Search for the cell housing the specified text and yield its [X, Y] center coordinate. 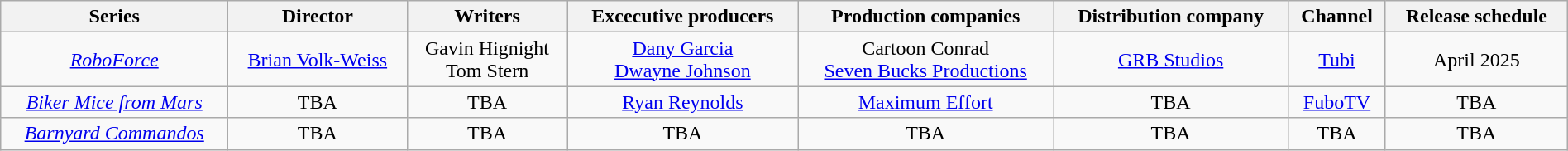
Channel [1337, 17]
Ryan Reynolds [683, 102]
RoboForce [114, 60]
Cartoon ConradSeven Bucks Productions [926, 60]
Director [318, 17]
April 2025 [1476, 60]
Writers [487, 17]
Gavin HignightTom Stern [487, 60]
Production companies [926, 17]
Tubi [1337, 60]
Maximum Effort [926, 102]
Excecutive producers [683, 17]
Barnyard Commandos [114, 134]
Release schedule [1476, 17]
Series [114, 17]
Dany GarciaDwayne Johnson [683, 60]
Biker Mice from Mars [114, 102]
GRB Studios [1171, 60]
FuboTV [1337, 102]
Brian Volk-Weiss [318, 60]
Distribution company [1171, 17]
